Pinpoint the cell where the given text exists, returning its [X, Y] midpoint coordinate. 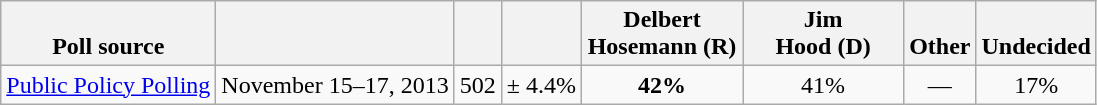
— [940, 85]
42% [662, 85]
41% [824, 85]
17% [1036, 85]
± 4.4% [541, 85]
502 [478, 85]
Undecided [1036, 34]
Poll source [108, 34]
Public Policy Polling [108, 85]
DelbertHosemann (R) [662, 34]
Other [940, 34]
November 15–17, 2013 [335, 85]
JimHood (D) [824, 34]
